Pinpoint the cell where the given text exists, returning its [x, y] midpoint coordinate. 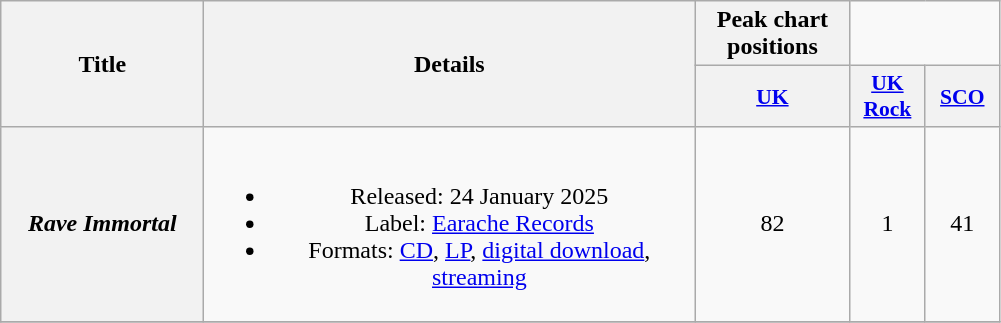
UK Rock [888, 96]
Details [450, 64]
SCO [962, 96]
Title [102, 64]
1 [888, 224]
Rave Immortal [102, 224]
82 [772, 224]
Peak chart positions [772, 34]
Released: 24 January 2025Label: Earache RecordsFormats: CD, LP, digital download, streaming [450, 224]
UK [772, 96]
41 [962, 224]
